Search for the cell housing the specified text and yield its (x, y) center coordinate. 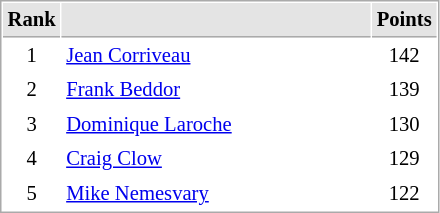
130 (404, 124)
5 (32, 194)
Frank Beddor (216, 90)
129 (404, 158)
142 (404, 56)
1 (32, 56)
Mike Nemesvary (216, 194)
2 (32, 90)
4 (32, 158)
Dominique Laroche (216, 124)
122 (404, 194)
Points (404, 20)
139 (404, 90)
Rank (32, 20)
Craig Clow (216, 158)
Jean Corriveau (216, 56)
3 (32, 124)
